From the cell containing the given text, extract its center point as (x, y) coordinate. 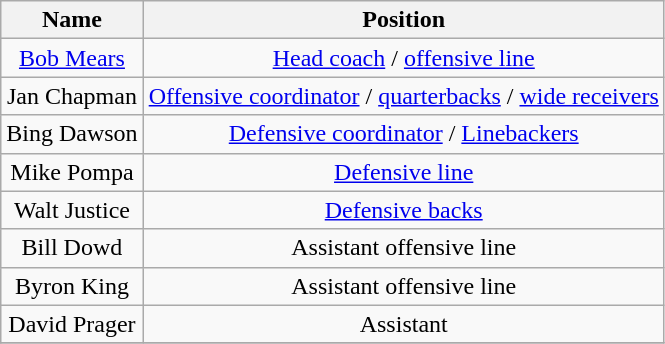
Bing Dawson (72, 134)
Byron King (72, 286)
Defensive line (404, 172)
Walt Justice (72, 210)
Head coach / offensive line (404, 58)
Assistant (404, 324)
Mike Pompa (72, 172)
Name (72, 20)
Position (404, 20)
David Prager (72, 324)
Defensive backs (404, 210)
Bob Mears (72, 58)
Jan Chapman (72, 96)
Bill Dowd (72, 248)
Defensive coordinator / Linebackers (404, 134)
Offensive coordinator / quarterbacks / wide receivers (404, 96)
